Identify which cell holds the provided text, then report its (x, y) central coordinate. 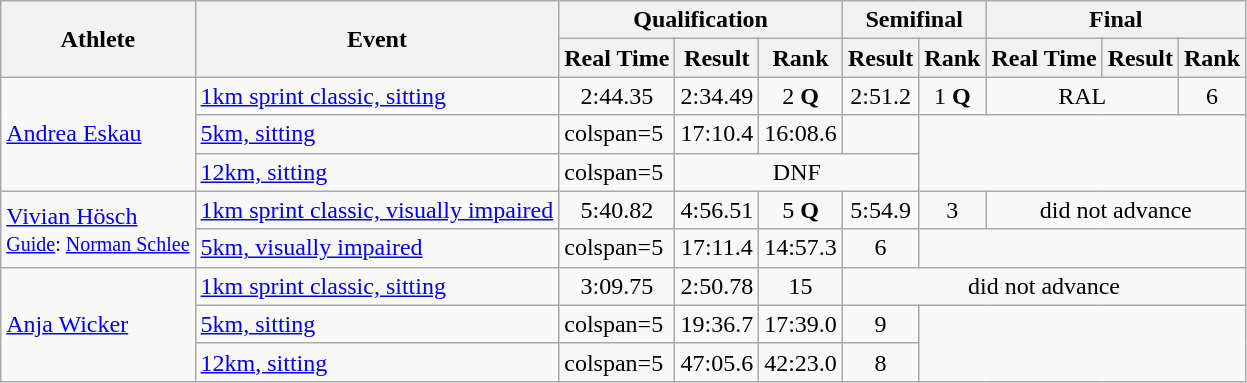
Athlete (98, 39)
RAL (1082, 96)
Semifinal (914, 20)
47:05.6 (717, 362)
Final (1116, 20)
2:34.49 (717, 96)
Andrea Eskau (98, 134)
5:54.9 (880, 210)
2:50.78 (717, 286)
2 Q (801, 96)
5 Q (801, 210)
3:09.75 (617, 286)
5:40.82 (617, 210)
1 Q (952, 96)
17:39.0 (801, 324)
42:23.0 (801, 362)
2:51.2 (880, 96)
Qualification (701, 20)
Anja Wicker (98, 324)
15 (801, 286)
3 (952, 210)
2:44.35 (617, 96)
DNF (797, 172)
17:11.4 (717, 248)
8 (880, 362)
17:10.4 (717, 134)
14:57.3 (801, 248)
Vivian HöschGuide: Norman Schlee (98, 229)
5km, visually impaired (377, 248)
Event (377, 39)
1km sprint classic, visually impaired (377, 210)
9 (880, 324)
4:56.51 (717, 210)
16:08.6 (801, 134)
19:36.7 (717, 324)
